Find where the given text appears and provide that cell's center as [X, Y] coordinate. 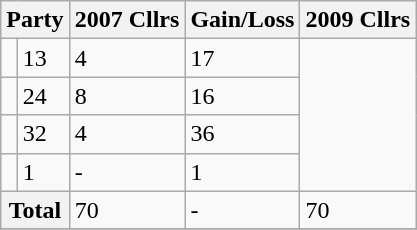
16 [242, 96]
2007 Cllrs [127, 20]
8 [127, 96]
17 [242, 58]
Gain/Loss [242, 20]
36 [242, 134]
32 [43, 134]
24 [43, 96]
Total [35, 210]
Party [35, 20]
2009 Cllrs [358, 20]
13 [43, 58]
